Detect which cell encompasses the target text, then output its [x, y] center coordinate. 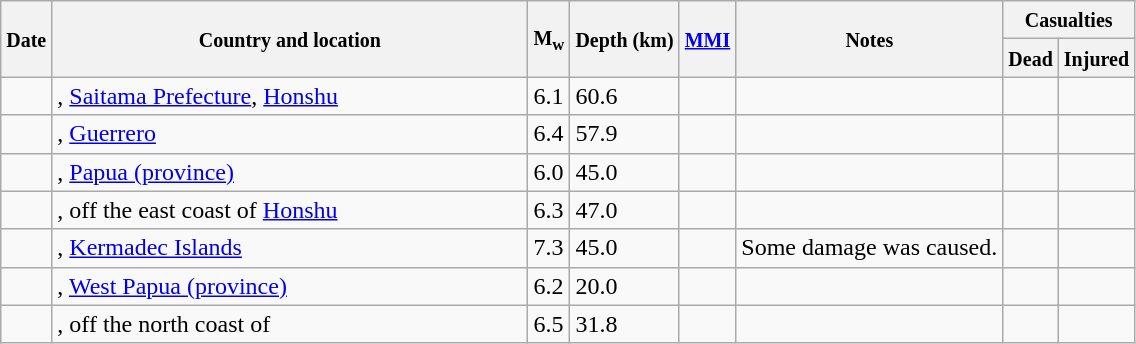
MMI [708, 39]
6.1 [549, 96]
, off the north coast of [290, 324]
, Kermadec Islands [290, 248]
Mw [549, 39]
60.6 [624, 96]
Injured [1096, 58]
Depth (km) [624, 39]
57.9 [624, 134]
6.3 [549, 210]
6.0 [549, 172]
Some damage was caused. [870, 248]
, Guerrero [290, 134]
31.8 [624, 324]
47.0 [624, 210]
Date [26, 39]
Notes [870, 39]
6.2 [549, 286]
, Papua (province) [290, 172]
Country and location [290, 39]
, off the east coast of Honshu [290, 210]
Casualties [1069, 20]
6.4 [549, 134]
20.0 [624, 286]
, Saitama Prefecture, Honshu [290, 96]
7.3 [549, 248]
, West Papua (province) [290, 286]
Dead [1031, 58]
6.5 [549, 324]
